Capture the cell that displays the provided text and extract its (x, y) central coordinate. 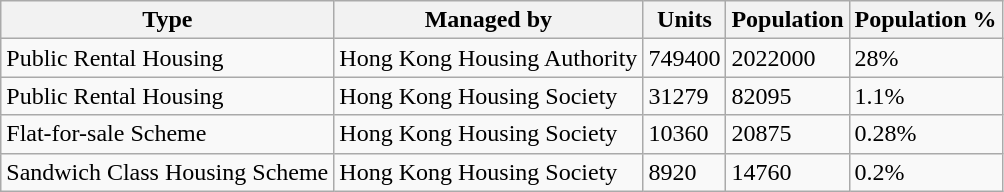
0.2% (926, 172)
10360 (684, 134)
2022000 (788, 58)
Population % (926, 20)
28% (926, 58)
Sandwich Class Housing Scheme (168, 172)
749400 (684, 58)
0.28% (926, 134)
82095 (788, 96)
Units (684, 20)
31279 (684, 96)
Hong Kong Housing Authority (488, 58)
8920 (684, 172)
Type (168, 20)
Flat-for-sale Scheme (168, 134)
14760 (788, 172)
1.1% (926, 96)
Population (788, 20)
20875 (788, 134)
Managed by (488, 20)
